Output the [X, Y] coordinate of the center of the cell containing the given text.  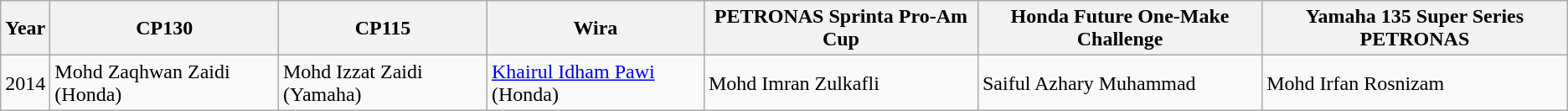
Yamaha 135 Super Series PETRONAS [1416, 29]
Mohd Izzat Zaidi (Yamaha) [382, 82]
Saiful Azhary Muhammad [1119, 82]
PETRONAS Sprinta Pro-Am Cup [841, 29]
Honda Future One-Make Challenge [1119, 29]
CP115 [382, 29]
Mohd Zaqhwan Zaidi (Honda) [164, 82]
Mohd Irfan Rosnizam [1416, 82]
Wira [595, 29]
2014 [25, 82]
Year [25, 29]
Mohd Imran Zulkafli [841, 82]
CP130 [164, 29]
Khairul Idham Pawi (Honda) [595, 82]
